Find where the given text appears and provide that cell's center as (X, Y) coordinate. 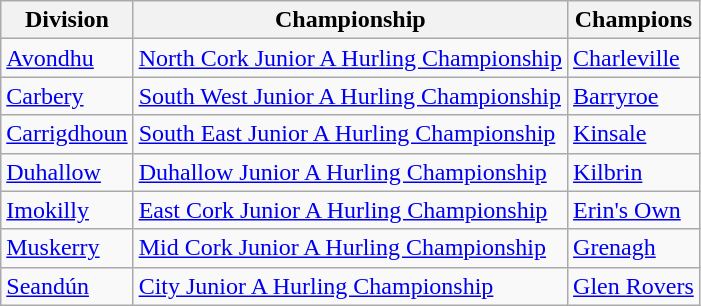
Champions (634, 20)
East Cork Junior A Hurling Championship (350, 210)
Imokilly (67, 210)
City Junior A Hurling Championship (350, 286)
Duhallow (67, 172)
Seandún (67, 286)
Charleville (634, 58)
South West Junior A Hurling Championship (350, 96)
North Cork Junior A Hurling Championship (350, 58)
Mid Cork Junior A Hurling Championship (350, 248)
Muskerry (67, 248)
Glen Rovers (634, 286)
Carrigdhoun (67, 134)
Kinsale (634, 134)
Barryroe (634, 96)
Erin's Own (634, 210)
Championship (350, 20)
Avondhu (67, 58)
Duhallow Junior A Hurling Championship (350, 172)
Kilbrin (634, 172)
Division (67, 20)
South East Junior A Hurling Championship (350, 134)
Grenagh (634, 248)
Carbery (67, 96)
